Find where the given text appears and provide that cell's center as (x, y) coordinate. 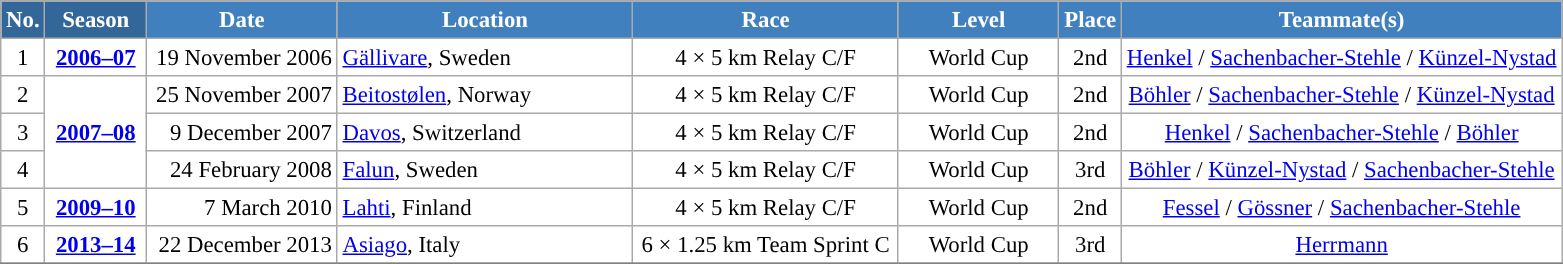
2006–07 (96, 58)
1 (23, 58)
Beitostølen, Norway (485, 95)
Falun, Sweden (485, 170)
2007–08 (96, 132)
Herrmann (1341, 245)
3 (23, 133)
Asiago, Italy (485, 245)
Teammate(s) (1341, 20)
Place (1090, 20)
9 December 2007 (242, 133)
19 November 2006 (242, 58)
Fessel / Gössner / Sachenbacher-Stehle (1341, 208)
Davos, Switzerland (485, 133)
No. (23, 20)
Henkel / Sachenbacher-Stehle / Böhler (1341, 133)
Böhler / Künzel-Nystad / Sachenbacher-Stehle (1341, 170)
5 (23, 208)
Level (978, 20)
Race (766, 20)
25 November 2007 (242, 95)
2 (23, 95)
Henkel / Sachenbacher-Stehle / Künzel-Nystad (1341, 58)
Season (96, 20)
Böhler / Sachenbacher-Stehle / Künzel-Nystad (1341, 95)
Gällivare, Sweden (485, 58)
Location (485, 20)
4 (23, 170)
2013–14 (96, 245)
6 (23, 245)
Lahti, Finland (485, 208)
7 March 2010 (242, 208)
6 × 1.25 km Team Sprint C (766, 245)
Date (242, 20)
24 February 2008 (242, 170)
22 December 2013 (242, 245)
2009–10 (96, 208)
